Locate the cell with the specified text and output its [x, y] center coordinate. 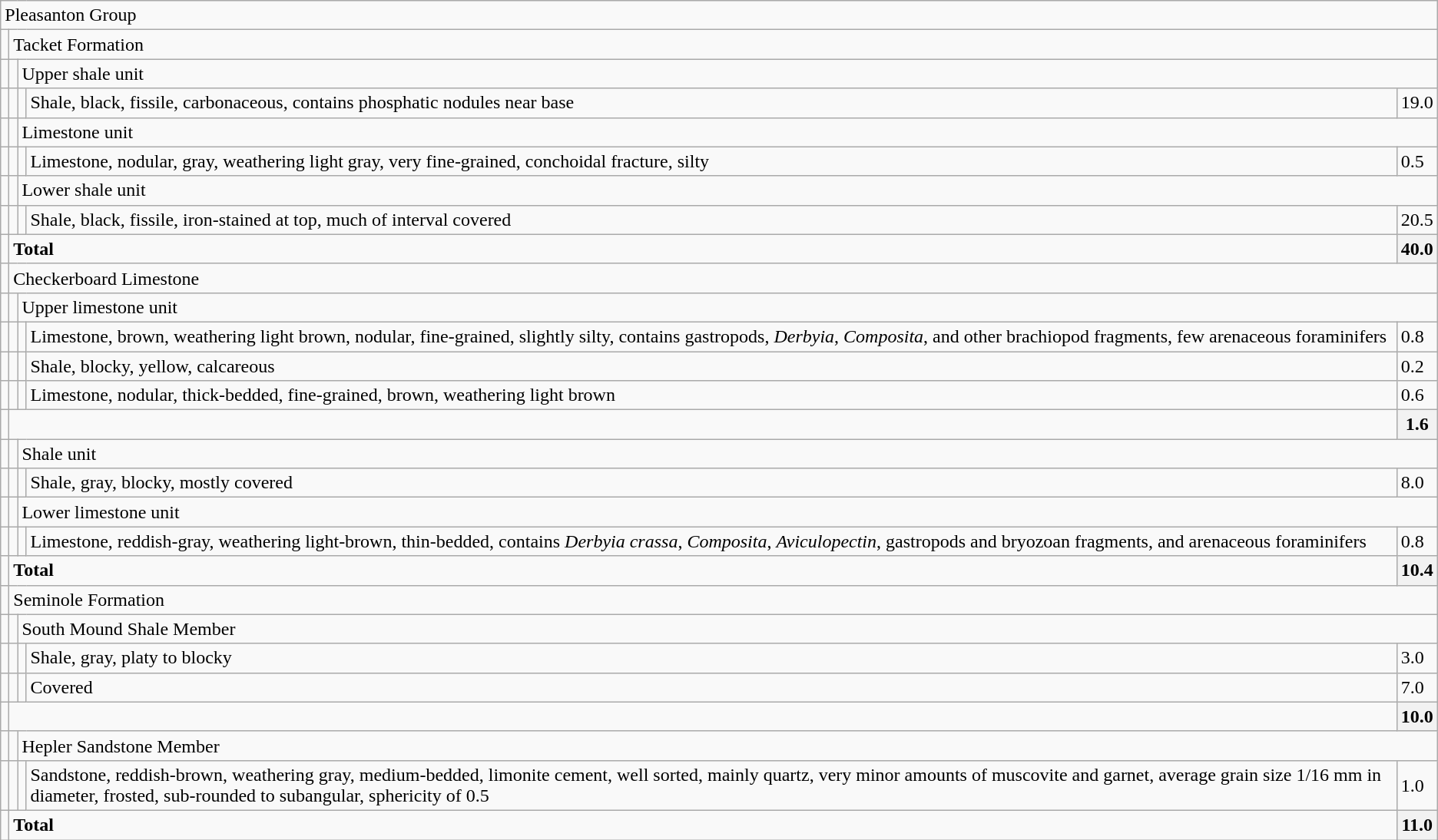
South Mound Shale Member [727, 629]
Upper limestone unit [727, 307]
Upper shale unit [727, 74]
Pleasanton Group [719, 15]
Shale, black, fissile, iron-stained at top, much of interval covered [711, 220]
Covered [711, 687]
7.0 [1416, 687]
Tacket Formation [724, 45]
0.6 [1416, 395]
Lower shale unit [727, 190]
20.5 [1416, 220]
Limestone, nodular, gray, weathering light gray, very fine-grained, conchoidal fracture, silty [711, 161]
Shale, blocky, yellow, calcareous [711, 366]
Shale, gray, blocky, mostly covered [711, 483]
Seminole Formation [724, 600]
Shale, black, fissile, carbonaceous, contains phosphatic nodules near base [711, 103]
19.0 [1416, 103]
3.0 [1416, 658]
Checkerboard Limestone [724, 278]
10.0 [1416, 716]
1.6 [1416, 425]
0.2 [1416, 366]
11.0 [1416, 825]
Lower limestone unit [727, 512]
Shale unit [727, 454]
0.5 [1416, 161]
Limestone, nodular, thick-bedded, fine-grained, brown, weathering light brown [711, 395]
1.0 [1416, 785]
Shale, gray, platy to blocky [711, 658]
40.0 [1416, 249]
10.4 [1416, 570]
8.0 [1416, 483]
Hepler Sandstone Member [727, 746]
Limestone unit [727, 132]
